Capture the cell that displays the provided text and extract its [x, y] central coordinate. 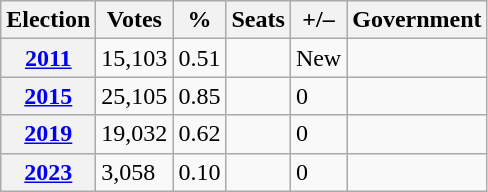
2011 [48, 58]
Government [417, 20]
0.51 [200, 58]
3,058 [134, 172]
Election [48, 20]
Votes [134, 20]
2023 [48, 172]
2015 [48, 96]
New [318, 58]
2019 [48, 134]
19,032 [134, 134]
% [200, 20]
Seats [258, 20]
0.62 [200, 134]
25,105 [134, 96]
0.10 [200, 172]
15,103 [134, 58]
+/– [318, 20]
0.85 [200, 96]
